Determine the [x, y] coordinate at the center of the cell enclosing the given text.  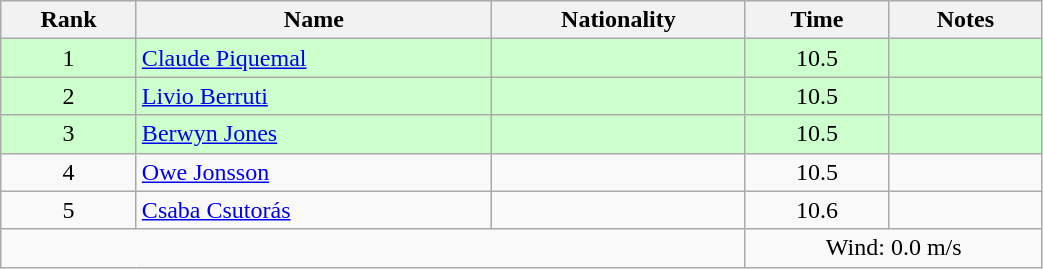
Notes [966, 20]
Berwyn Jones [314, 134]
Wind: 0.0 m/s [894, 248]
2 [69, 96]
5 [69, 210]
Claude Piquemal [314, 58]
Rank [69, 20]
Nationality [618, 20]
Time [816, 20]
10.6 [816, 210]
Csaba Csutorás [314, 210]
Name [314, 20]
Livio Berruti [314, 96]
1 [69, 58]
Owe Jonsson [314, 172]
3 [69, 134]
4 [69, 172]
